Return the (x, y) coordinate for the center point of the cell that contains the specified text.  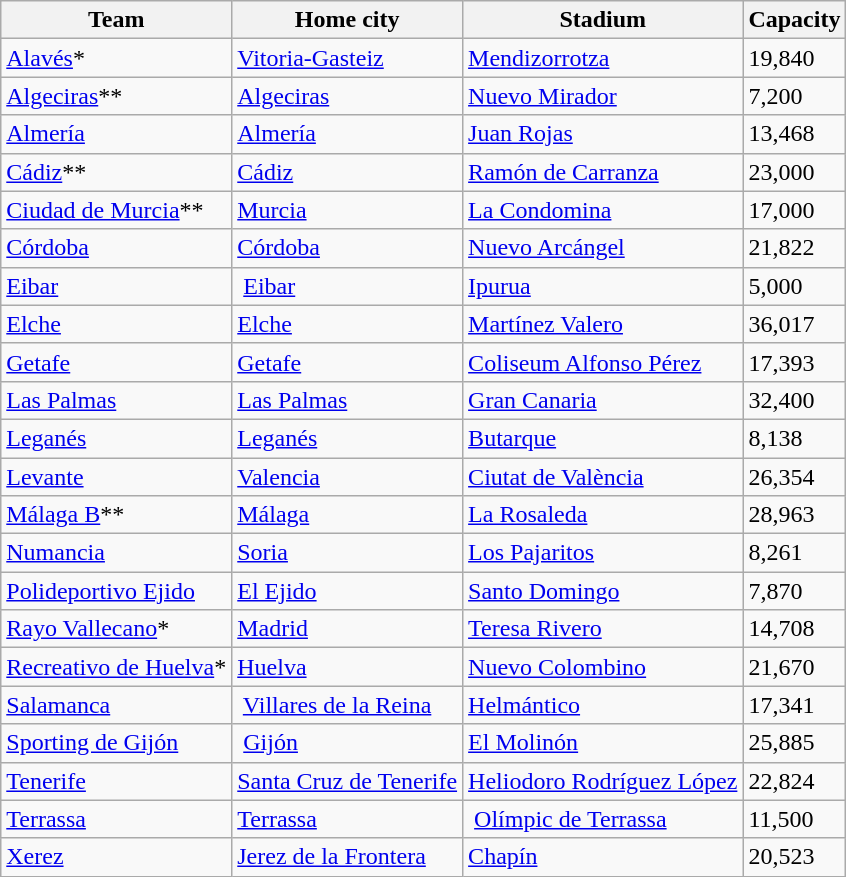
La Rosaleda (603, 515)
Rayo Vallecano* (116, 629)
Heliodoro Rodríguez López (603, 781)
Algeciras** (116, 96)
17,000 (794, 210)
Martínez Valero (603, 324)
El Ejido (348, 591)
8,138 (794, 438)
Ciutat de València (603, 477)
Juan Rojas (603, 134)
Ramón de Carranza (603, 172)
La Condomina (603, 210)
Jerez de la Frontera (348, 857)
20,523 (794, 857)
Huelva (348, 667)
17,393 (794, 362)
11,500 (794, 819)
Xerez (116, 857)
7,200 (794, 96)
Butarque (603, 438)
32,400 (794, 400)
26,354 (794, 477)
Capacity (794, 20)
Madrid (348, 629)
Olímpic de Terrassa (603, 819)
Murcia (348, 210)
Alavés* (116, 58)
Soria (348, 553)
Cádiz (348, 172)
21,670 (794, 667)
Vitoria-Gasteiz (348, 58)
Tenerife (116, 781)
25,885 (794, 743)
Algeciras (348, 96)
13,468 (794, 134)
19,840 (794, 58)
Valencia (348, 477)
8,261 (794, 553)
7,870 (794, 591)
Ciudad de Murcia** (116, 210)
17,341 (794, 705)
22,824 (794, 781)
Chapín (603, 857)
Ipurua (603, 286)
Team (116, 20)
14,708 (794, 629)
Helmántico (603, 705)
Santo Domingo (603, 591)
Cádiz** (116, 172)
23,000 (794, 172)
Salamanca (116, 705)
5,000 (794, 286)
Teresa Rivero (603, 629)
Levante (116, 477)
Nuevo Colombino (603, 667)
Gran Canaria (603, 400)
El Molinón (603, 743)
Mendizorrotza (603, 58)
Málaga B** (116, 515)
21,822 (794, 248)
Los Pajaritos (603, 553)
Home city (348, 20)
Sporting de Gijón (116, 743)
Nuevo Arcángel (603, 248)
Gijón (348, 743)
Stadium (603, 20)
Recreativo de Huelva* (116, 667)
Coliseum Alfonso Pérez (603, 362)
28,963 (794, 515)
Santa Cruz de Tenerife (348, 781)
Málaga (348, 515)
36,017 (794, 324)
Polideportivo Ejido (116, 591)
Numancia (116, 553)
Nuevo Mirador (603, 96)
Villares de la Reina (348, 705)
